Return [X, Y] of the center of cell containing provided text 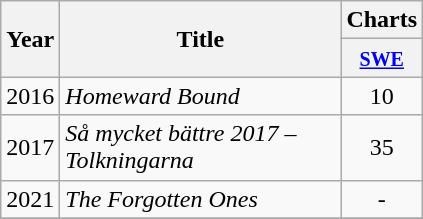
10 [382, 96]
2017 [30, 148]
Homeward Bound [200, 96]
2016 [30, 96]
Year [30, 39]
- [382, 199]
Title [200, 39]
The Forgotten Ones [200, 199]
Så mycket bättre 2017 – Tolkningarna [200, 148]
2021 [30, 199]
35 [382, 148]
Charts [382, 20]
SWE [382, 58]
